Output the (X, Y) coordinate of the center of the cell containing the given text.  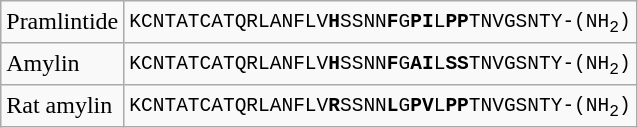
KCNTATCATQRLANFLVHSSNNFGPILPPTNVGSNTY-(NH2) (380, 22)
Rat amylin (62, 106)
KCNTATCATQRLANFLVHSSNNFGAILSSTNVGSNTY-(NH2) (380, 64)
Pramlintide (62, 22)
KCNTATCATQRLANFLVRSSNNLGPVLPPTNVGSNTY-(NH2) (380, 106)
Amylin (62, 64)
